Determine the [X, Y] coordinate at the center of the cell enclosing the given text.  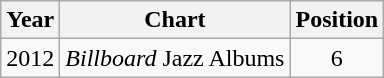
Chart [175, 20]
6 [337, 58]
Year [30, 20]
Billboard Jazz Albums [175, 58]
2012 [30, 58]
Position [337, 20]
